Find where the given text appears and provide that cell's center as (X, Y) coordinate. 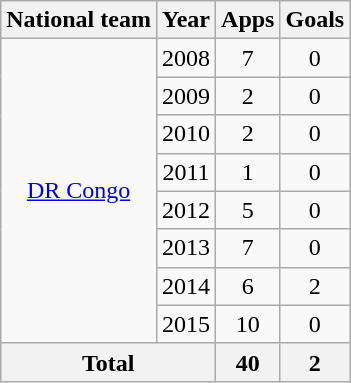
DR Congo (79, 191)
National team (79, 20)
2013 (186, 248)
5 (248, 210)
Goals (315, 20)
2009 (186, 96)
2008 (186, 58)
Year (186, 20)
10 (248, 324)
2012 (186, 210)
Total (108, 362)
2011 (186, 172)
2015 (186, 324)
Apps (248, 20)
2010 (186, 134)
6 (248, 286)
1 (248, 172)
2014 (186, 286)
40 (248, 362)
